Search for the cell housing the specified text and yield its [x, y] center coordinate. 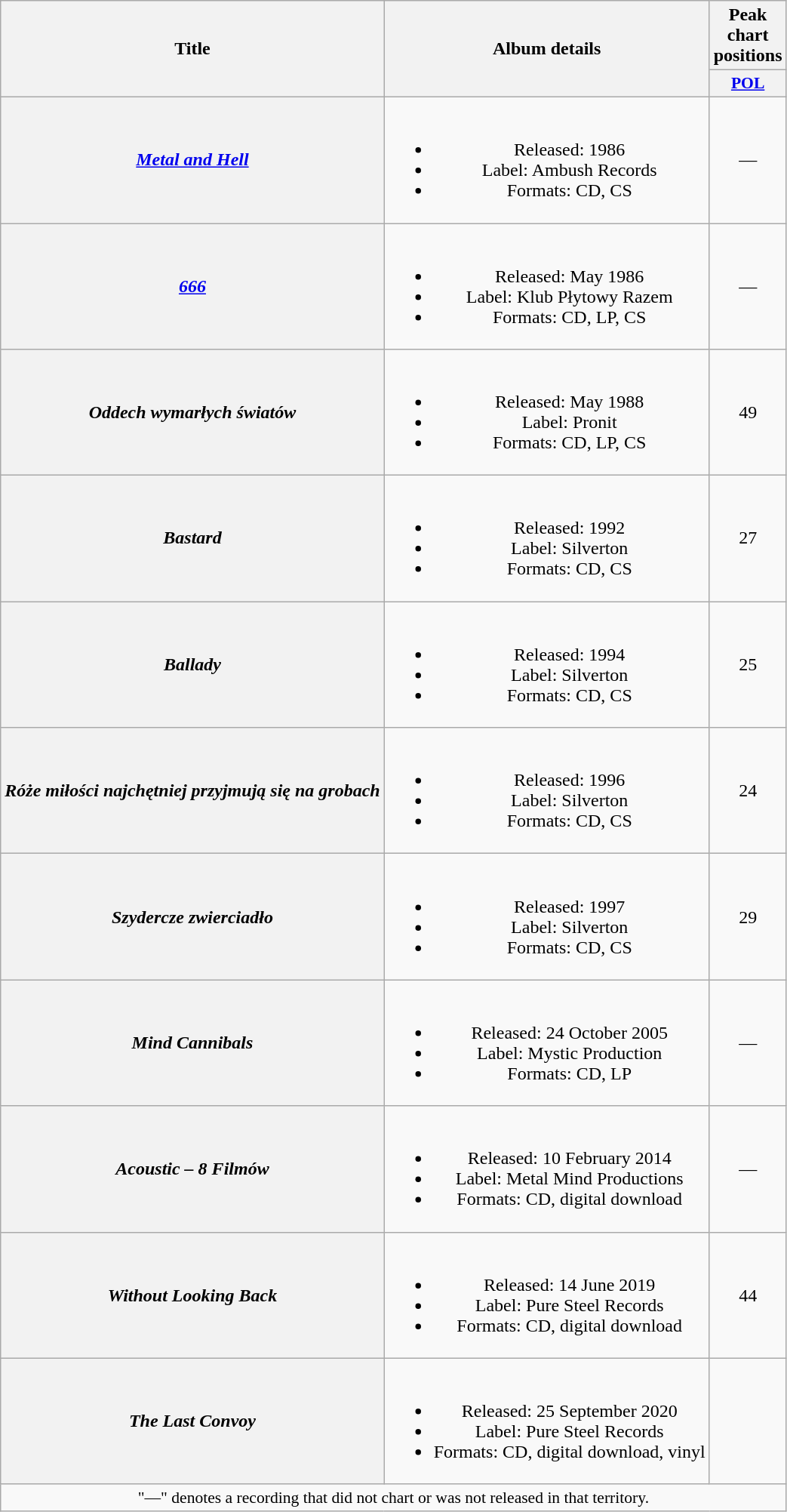
Szydercze zwierciadło [192, 916]
Oddech wymarłych światów [192, 412]
Mind Cannibals [192, 1043]
Bastard [192, 539]
Released: 1994Label: SilvertonFormats: CD, CS [546, 664]
Metal and Hell [192, 160]
Released: May 1986Label: Klub Płytowy RazemFormats: CD, LP, CS [546, 287]
Released: 1986Label: Ambush RecordsFormats: CD, CS [546, 160]
Released: 10 February 2014Label: Metal Mind ProductionsFormats: CD, digital download [546, 1169]
Released: 24 October 2005Label: Mystic ProductionFormats: CD, LP [546, 1043]
Released: 1997Label: SilvertonFormats: CD, CS [546, 916]
"—" denotes a recording that did not chart or was not released in that territory. [394, 1498]
Acoustic – 8 Filmów [192, 1169]
49 [748, 412]
Ballady [192, 664]
Released: 25 September 2020Label: Pure Steel RecordsFormats: CD, digital download, vinyl [546, 1421]
The Last Convoy [192, 1421]
Peak chart positions [748, 35]
Title [192, 49]
POL [748, 84]
Released: 14 June 2019Label: Pure Steel RecordsFormats: CD, digital download [546, 1295]
Without Looking Back [192, 1295]
Released: 1996Label: SilvertonFormats: CD, CS [546, 791]
Released: 1992Label: SilvertonFormats: CD, CS [546, 539]
29 [748, 916]
Album details [546, 49]
Róże miłości najchętniej przyjmują się na grobach [192, 791]
25 [748, 664]
44 [748, 1295]
Released: May 1988Label: PronitFormats: CD, LP, CS [546, 412]
666 [192, 287]
24 [748, 791]
27 [748, 539]
